Scan for the cell matching the given text and deliver its (X, Y) coordinate at center. 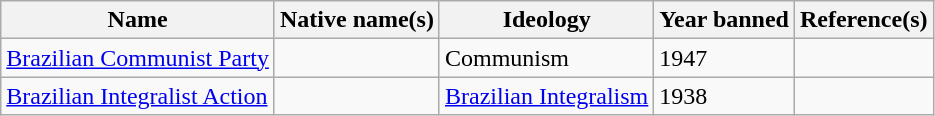
Reference(s) (864, 20)
Brazilian Communist Party (138, 58)
Communism (546, 58)
Brazilian Integralist Action (138, 96)
Ideology (546, 20)
1947 (724, 58)
Native name(s) (356, 20)
1938 (724, 96)
Name (138, 20)
Year banned (724, 20)
Brazilian Integralism (546, 96)
